Output the (x, y) coordinate of the center of the cell containing the given text.  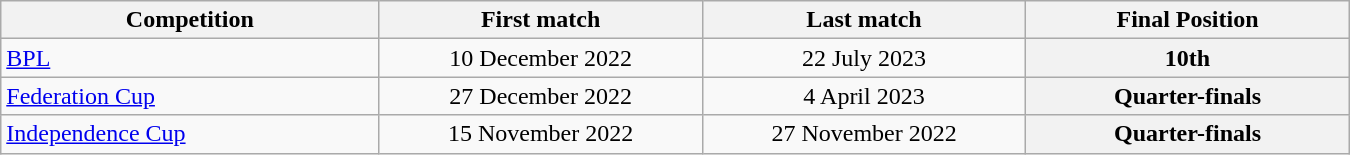
15 November 2022 (540, 134)
10th (1188, 58)
First match (540, 20)
Independence Cup (190, 134)
27 November 2022 (864, 134)
Last match (864, 20)
27 December 2022 (540, 96)
10 December 2022 (540, 58)
Federation Cup (190, 96)
22 July 2023 (864, 58)
Competition (190, 20)
4 April 2023 (864, 96)
Final Position (1188, 20)
BPL (190, 58)
